Capture the cell that displays the provided text and extract its [x, y] central coordinate. 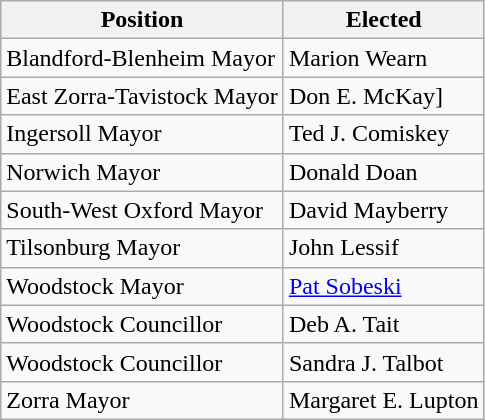
East Zorra-Tavistock Mayor [142, 96]
Position [142, 20]
Margaret E. Lupton [384, 400]
Ted J. Comiskey [384, 134]
Zorra Mayor [142, 400]
Pat Sobeski [384, 286]
Deb A. Tait [384, 324]
Norwich Mayor [142, 172]
Ingersoll Mayor [142, 134]
Elected [384, 20]
Donald Doan [384, 172]
David Mayberry [384, 210]
Marion Wearn [384, 58]
Sandra J. Talbot [384, 362]
Tilsonburg Mayor [142, 248]
John Lessif [384, 248]
South-West Oxford Mayor [142, 210]
Woodstock Mayor [142, 286]
Blandford-Blenheim Mayor [142, 58]
Don E. McKay] [384, 96]
